Extract the [x, y] coordinate from the center of the cell holding the provided text.  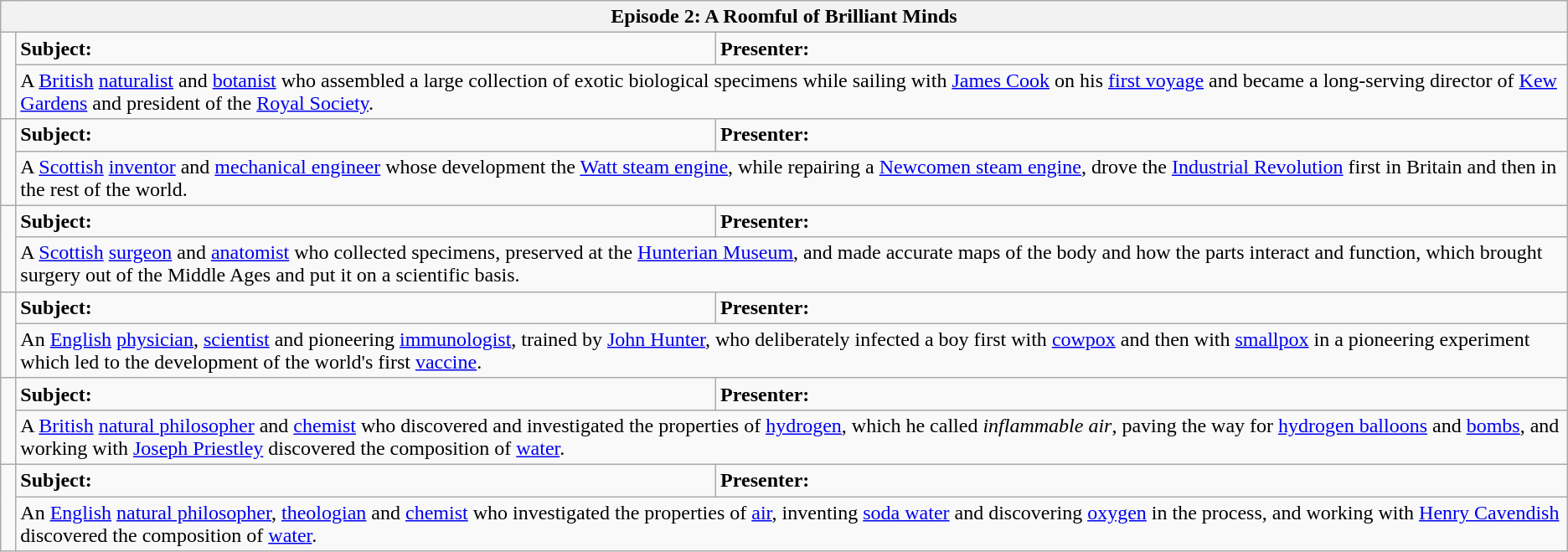
Episode 2: A Roomful of Brilliant Minds [784, 17]
